Provide the (x, y) coordinate of the cell's center where the given text is located.  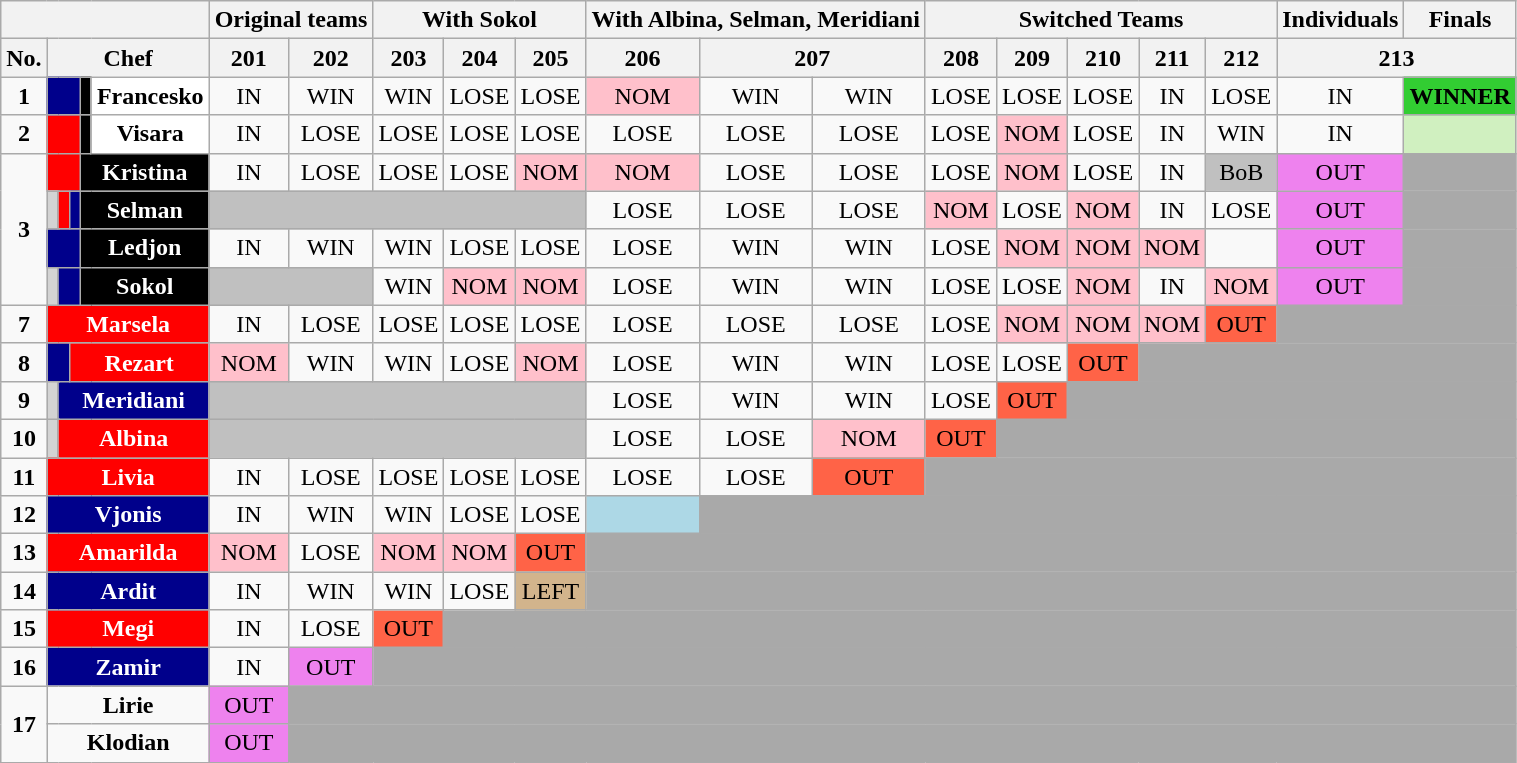
BoB (1242, 172)
Visara (150, 134)
Klodian (128, 743)
Selman (144, 210)
12 (24, 515)
211 (1172, 58)
Livia (128, 477)
209 (1032, 58)
207 (812, 58)
Vjonis (128, 515)
2 (24, 134)
206 (642, 58)
13 (24, 553)
Megi (128, 629)
7 (24, 324)
10 (24, 438)
208 (960, 58)
Marsela (128, 324)
203 (408, 58)
9 (24, 400)
Original teams (291, 20)
Switched Teams (1100, 20)
11 (24, 477)
16 (24, 667)
Zamir (128, 667)
Francesko (150, 96)
Ardit (128, 591)
Individuals (1340, 20)
No. (24, 58)
Rezart (139, 362)
Amarilda (128, 553)
Sokol (144, 286)
212 (1242, 58)
With Sokol (480, 20)
17 (24, 724)
LEFT (550, 591)
Meridiani (134, 400)
213 (1397, 58)
202 (331, 58)
WINNER (1460, 96)
Kristina (144, 172)
205 (550, 58)
201 (248, 58)
3 (24, 229)
15 (24, 629)
Lirie (128, 705)
1 (24, 96)
With Albina, Selman, Meridiani (756, 20)
204 (480, 58)
Albina (134, 438)
Finals (1460, 20)
14 (24, 591)
Ledjon (144, 248)
8 (24, 362)
210 (1104, 58)
Chef (128, 58)
